For the text-containing cell, return its midpoint in (x, y) coordinate format. 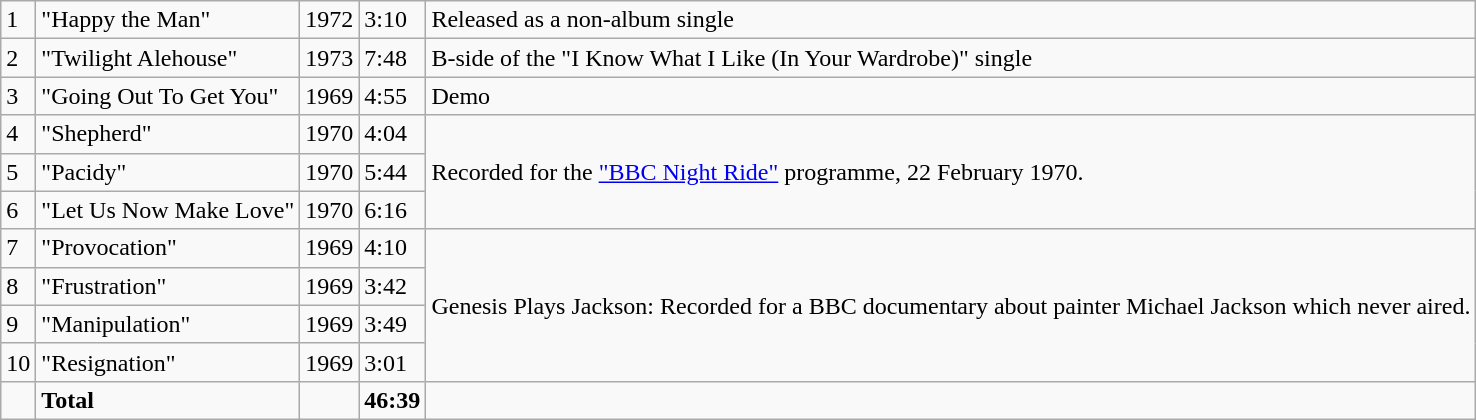
"Let Us Now Make Love" (168, 210)
"Resignation" (168, 362)
"Going Out To Get You" (168, 96)
5 (18, 172)
"Provocation" (168, 248)
10 (18, 362)
46:39 (392, 400)
"Shepherd" (168, 134)
4:10 (392, 248)
8 (18, 286)
3:10 (392, 20)
9 (18, 324)
1 (18, 20)
3:49 (392, 324)
Recorded for the "BBC Night Ride" programme, 22 February 1970. (951, 172)
6 (18, 210)
3 (18, 96)
Total (168, 400)
4:04 (392, 134)
2 (18, 58)
4:55 (392, 96)
4 (18, 134)
7:48 (392, 58)
"Happy the Man" (168, 20)
Demo (951, 96)
"Pacidy" (168, 172)
7 (18, 248)
B-side of the "I Know What I Like (In Your Wardrobe)" single (951, 58)
6:16 (392, 210)
Genesis Plays Jackson: Recorded for a BBC documentary about painter Michael Jackson which never aired. (951, 305)
"Frustration" (168, 286)
1972 (330, 20)
3:42 (392, 286)
"Twilight Alehouse" (168, 58)
Released as a non-album single (951, 20)
3:01 (392, 362)
1973 (330, 58)
5:44 (392, 172)
"Manipulation" (168, 324)
